Provide the [X, Y] coordinate of the cell's center where the given text is located.  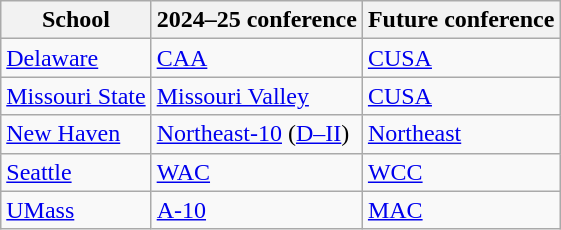
New Haven [76, 134]
WAC [256, 172]
Delaware [76, 58]
Northeast [460, 134]
School [76, 20]
Future conference [460, 20]
Northeast-10 (D–II) [256, 134]
Missouri State [76, 96]
WCC [460, 172]
A-10 [256, 210]
2024–25 conference [256, 20]
Missouri Valley [256, 96]
UMass [76, 210]
MAC [460, 210]
CAA [256, 58]
Seattle [76, 172]
